From the cell containing the given text, extract its center point as [x, y] coordinate. 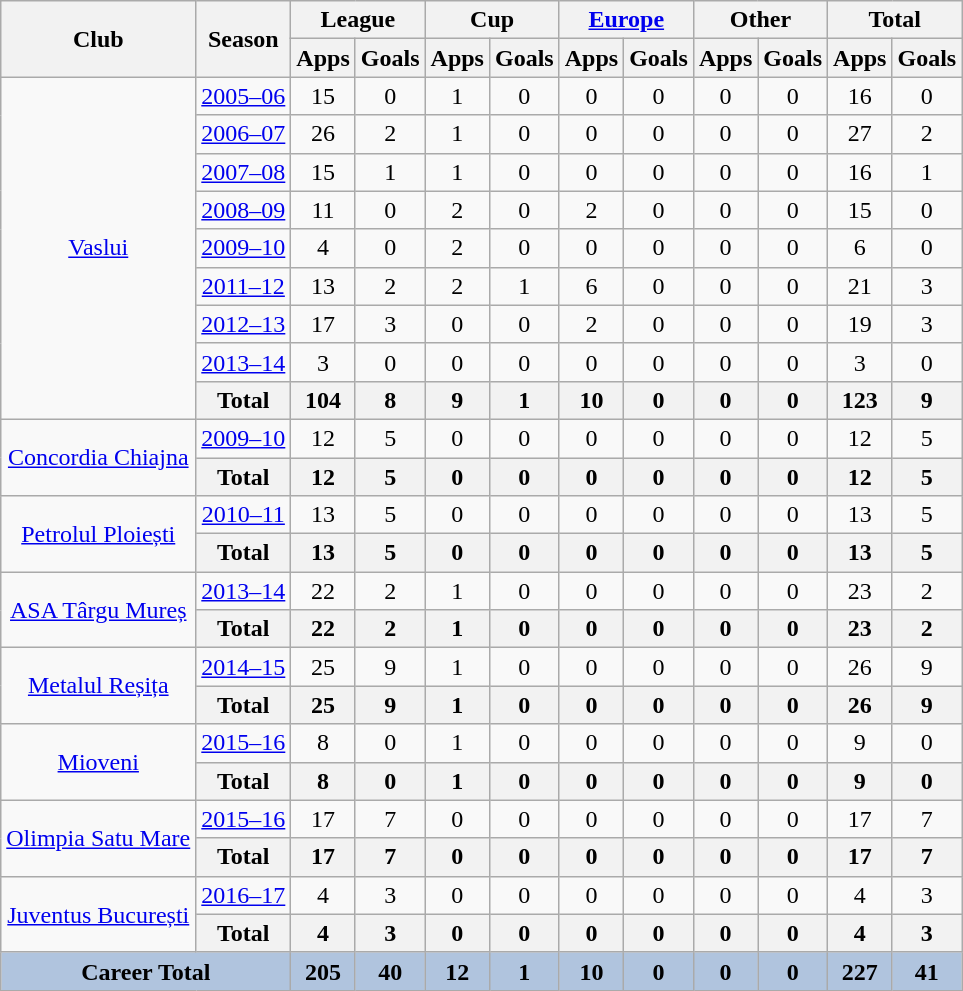
Season [244, 39]
2014–15 [244, 667]
Petrolul Ploiești [98, 534]
Cup [492, 20]
205 [323, 971]
2011–12 [244, 286]
2008–09 [244, 210]
Olimpia Satu Mare [98, 838]
Metalul Reșița [98, 686]
2012–13 [244, 324]
2005–06 [244, 96]
2016–17 [244, 895]
2007–08 [244, 172]
27 [860, 134]
Mioveni [98, 762]
Juventus București [98, 914]
Concordia Chiajna [98, 457]
40 [390, 971]
19 [860, 324]
League [358, 20]
123 [860, 400]
Vaslui [98, 248]
Other [760, 20]
2006–07 [244, 134]
41 [927, 971]
11 [323, 210]
2010–11 [244, 515]
ASA Târgu Mureș [98, 610]
Europe [626, 20]
Career Total [146, 971]
104 [323, 400]
227 [860, 971]
Club [98, 39]
21 [860, 286]
